Determine the (X, Y) coordinate at the center of the cell enclosing the given text.  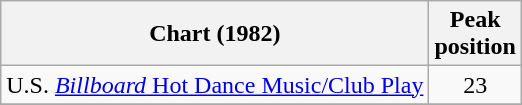
23 (475, 85)
U.S. Billboard Hot Dance Music/Club Play (215, 85)
Chart (1982) (215, 34)
Peakposition (475, 34)
